Capture the cell that displays the provided text and extract its [X, Y] central coordinate. 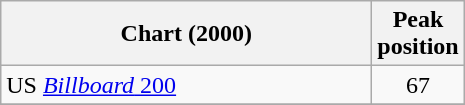
67 [418, 85]
Peakposition [418, 34]
Chart (2000) [186, 34]
US Billboard 200 [186, 85]
